Search for the cell housing the specified text and yield its [X, Y] center coordinate. 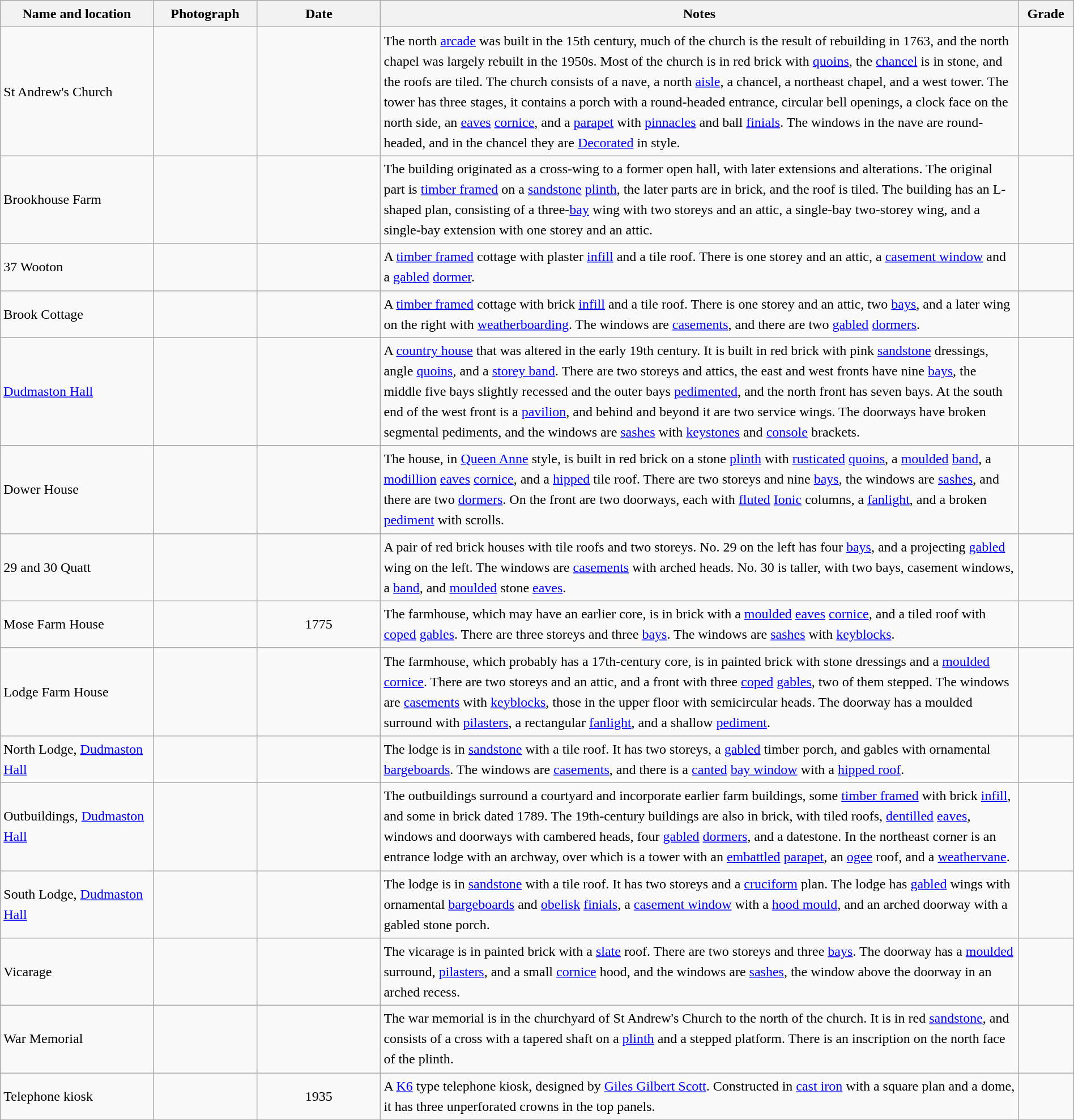
A timber framed cottage with plaster infill and a tile roof. There is one storey and an attic, a casement window and a gabled dormer. [699, 267]
1935 [319, 1096]
Mose Farm House [77, 624]
Name and location [77, 14]
29 and 30 Quatt [77, 567]
Photograph [205, 14]
Telephone kiosk [77, 1096]
Dower House [77, 489]
Grade [1046, 14]
37 Wooton [77, 267]
War Memorial [77, 1040]
St Andrew's Church [77, 92]
Lodge Farm House [77, 692]
Outbuildings, Dudmaston Hall [77, 827]
Dudmaston Hall [77, 392]
Date [319, 14]
Vicarage [77, 972]
South Lodge, Dudmaston Hall [77, 905]
North Lodge, Dudmaston Hall [77, 759]
Brook Cottage [77, 314]
1775 [319, 624]
Notes [699, 14]
Brookhouse Farm [77, 199]
